Search for the cell housing the specified text and yield its [x, y] center coordinate. 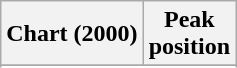
Peakposition [189, 34]
Chart (2000) [72, 34]
